Return the [X, Y] coordinate for the center point of the cell that contains the specified text.  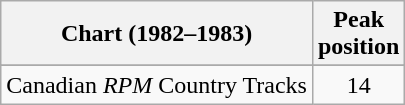
Chart (1982–1983) [157, 34]
Canadian RPM Country Tracks [157, 85]
14 [358, 85]
Peakposition [358, 34]
